For the text-containing cell, return its midpoint in (x, y) coordinate format. 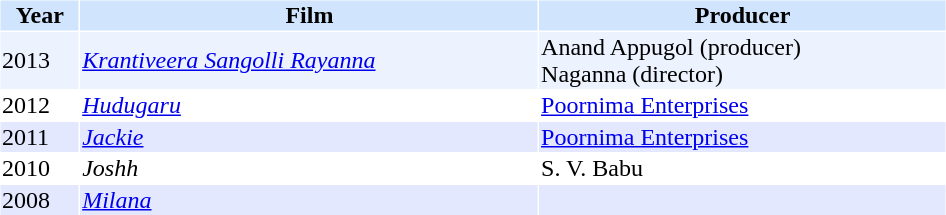
2012 (40, 105)
Jackie (310, 137)
Producer (743, 15)
Krantiveera Sangolli Rayanna (310, 60)
Milana (310, 200)
2010 (40, 169)
Anand Appugol (producer)Naganna (director) (743, 60)
Joshh (310, 169)
2011 (40, 137)
2013 (40, 60)
Film (310, 15)
S. V. Babu (743, 169)
Hudugaru (310, 105)
Year (40, 15)
2008 (40, 200)
